Provide the (x, y) coordinate of the cell's center where the given text is located.  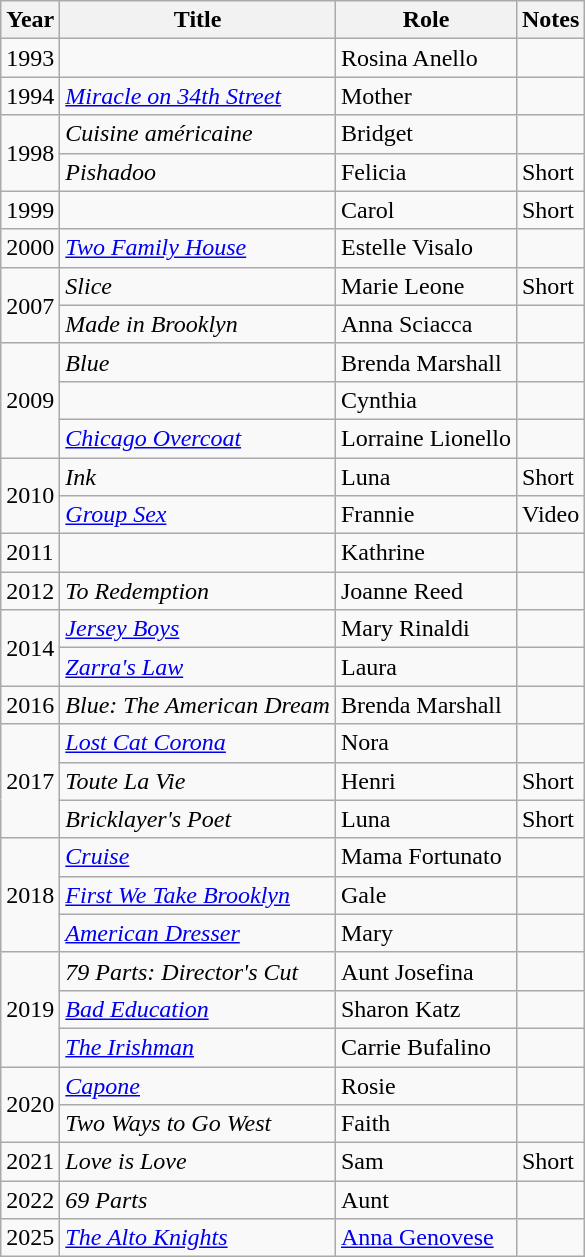
Year (30, 20)
Anna Sciacca (426, 324)
1994 (30, 96)
Role (426, 20)
2007 (30, 305)
2012 (30, 591)
Cruise (198, 857)
Faith (426, 1124)
69 Parts (198, 1200)
Chicago Overcoat (198, 438)
2019 (30, 1009)
Mother (426, 96)
Sharon Katz (426, 1009)
Gale (426, 895)
Capone (198, 1085)
Anna Genovese (426, 1238)
Felicia (426, 172)
Toute La Vie (198, 781)
Bridget (426, 134)
Lorraine Lionello (426, 438)
2011 (30, 553)
The Irishman (198, 1047)
2025 (30, 1238)
Estelle Visalo (426, 248)
Joanne Reed (426, 591)
Video (550, 515)
Slice (198, 286)
Two Family House (198, 248)
Sam (426, 1162)
Blue: The American Dream (198, 705)
2021 (30, 1162)
Two Ways to Go West (198, 1124)
Ink (198, 477)
2009 (30, 400)
2022 (30, 1200)
2020 (30, 1104)
Group Sex (198, 515)
Kathrine (426, 553)
Carol (426, 210)
Bricklayer's Poet (198, 819)
The Alto Knights (198, 1238)
Rosina Anello (426, 58)
Mary (426, 933)
Bad Education (198, 1009)
1999 (30, 210)
2018 (30, 895)
2010 (30, 496)
American Dresser (198, 933)
79 Parts: Director's Cut (198, 971)
Mary Rinaldi (426, 629)
Zarra's Law (198, 667)
2017 (30, 781)
1998 (30, 153)
Miracle on 34th Street (198, 96)
Nora (426, 743)
Title (198, 20)
Aunt Josefina (426, 971)
2000 (30, 248)
Marie Leone (426, 286)
Made in Brooklyn (198, 324)
Blue (198, 362)
To Redemption (198, 591)
Cuisine américaine (198, 134)
Henri (426, 781)
Love is Love (198, 1162)
Mama Fortunato (426, 857)
Rosie (426, 1085)
Aunt (426, 1200)
Notes (550, 20)
1993 (30, 58)
Carrie Bufalino (426, 1047)
Lost Cat Corona (198, 743)
Jersey Boys (198, 629)
First We Take Brooklyn (198, 895)
Laura (426, 667)
Pishadoo (198, 172)
Cynthia (426, 400)
2014 (30, 648)
2016 (30, 705)
Frannie (426, 515)
